Return [x, y] of the center of cell containing provided text 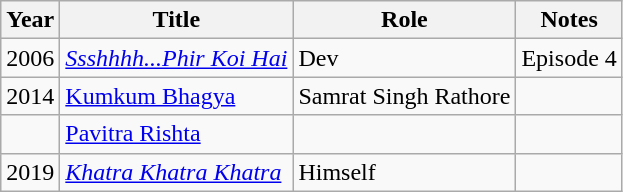
Dev [404, 58]
Kumkum Bhagya [176, 96]
Title [176, 20]
Pavitra Rishta [176, 134]
2006 [30, 58]
Episode 4 [569, 58]
Notes [569, 20]
Ssshhhh...Phir Koi Hai [176, 58]
2019 [30, 172]
Role [404, 20]
2014 [30, 96]
Himself [404, 172]
Samrat Singh Rathore [404, 96]
Year [30, 20]
Khatra Khatra Khatra [176, 172]
